Find where the given text appears and provide that cell's center as (x, y) coordinate. 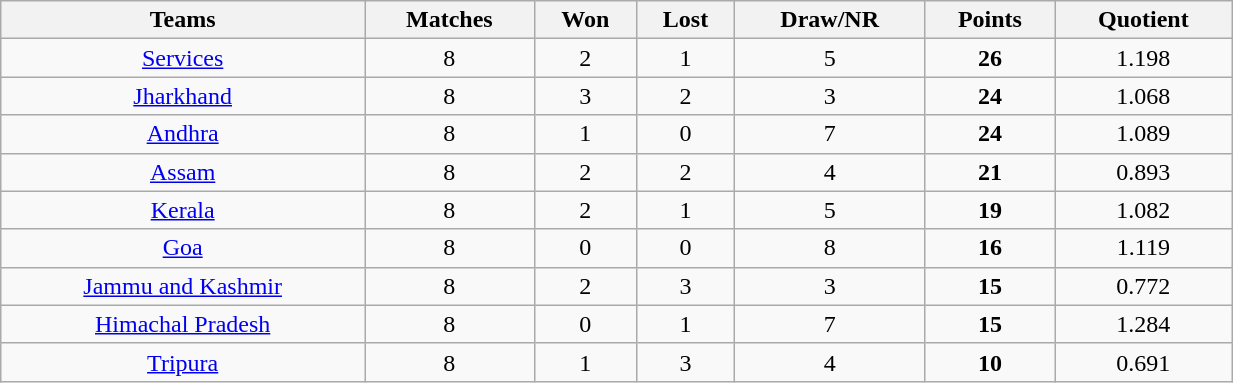
21 (990, 172)
Teams (183, 20)
16 (990, 248)
Won (586, 20)
Draw/NR (829, 20)
0.772 (1144, 286)
Tripura (183, 362)
Jharkhand (183, 96)
Matches (450, 20)
Kerala (183, 210)
19 (990, 210)
1.068 (1144, 96)
26 (990, 58)
Points (990, 20)
1.198 (1144, 58)
Services (183, 58)
Jammu and Kashmir (183, 286)
Lost (686, 20)
1.119 (1144, 248)
1.082 (1144, 210)
Assam (183, 172)
1.284 (1144, 324)
Andhra (183, 134)
0.893 (1144, 172)
10 (990, 362)
Quotient (1144, 20)
1.089 (1144, 134)
0.691 (1144, 362)
Himachal Pradesh (183, 324)
Goa (183, 248)
